Return the (X, Y) coordinate for the center point of the cell that contains the specified text.  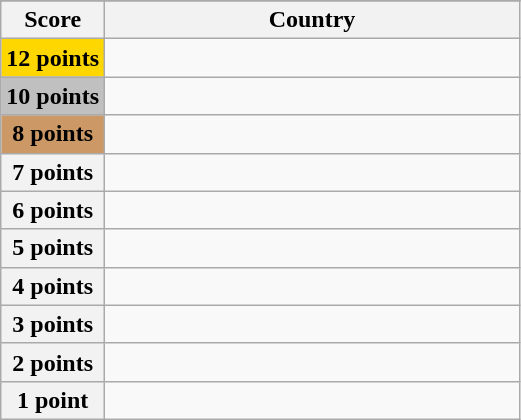
4 points (53, 286)
3 points (53, 324)
10 points (53, 96)
Country (312, 20)
Score (53, 20)
5 points (53, 248)
12 points (53, 58)
2 points (53, 362)
7 points (53, 172)
6 points (53, 210)
8 points (53, 134)
1 point (53, 400)
